Extract the [X, Y] coordinate from the center of the cell holding the provided text.  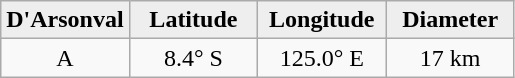
125.0° E [322, 58]
Longitude [322, 20]
D'Arsonval [65, 20]
A [65, 58]
17 km [450, 58]
8.4° S [193, 58]
Diameter [450, 20]
Latitude [193, 20]
